Detect which cell encompasses the target text, then output its [X, Y] center coordinate. 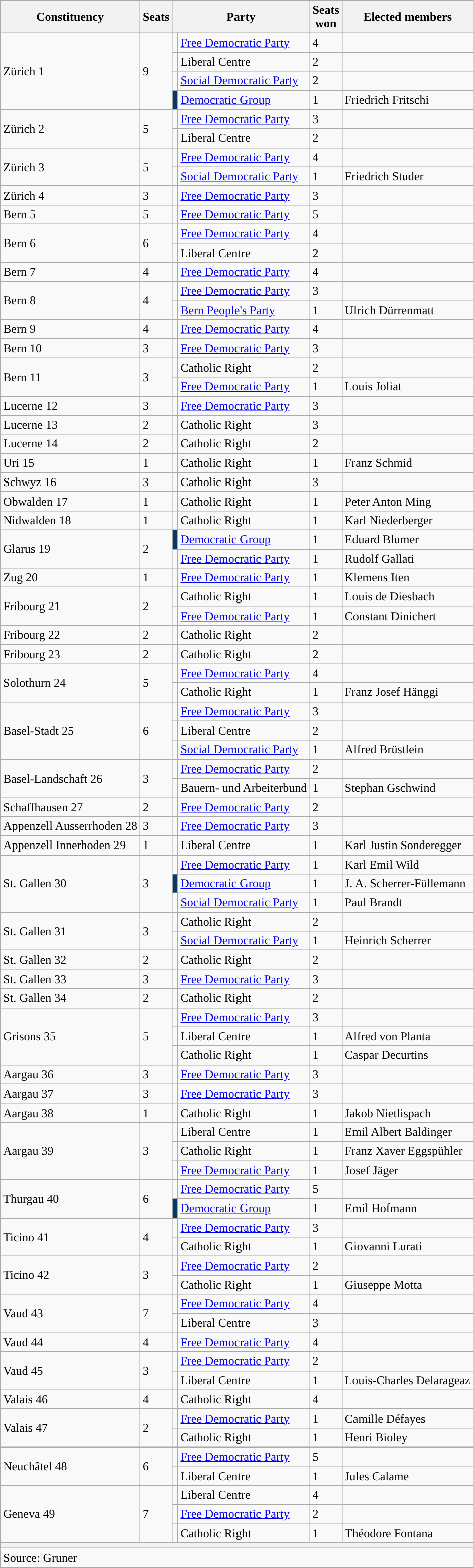
Basel-Landschaft 26 [70, 778]
St. Gallen 32 [70, 960]
St. Gallen 31 [70, 931]
Zürich 4 [70, 195]
Solothurn 24 [70, 683]
Bern 9 [70, 329]
Fribourg 22 [70, 635]
Jakob Nietlispach [408, 1113]
Zürich 1 [70, 71]
Bern 8 [70, 301]
Party [241, 17]
Louis Joliat [408, 387]
Aargau 39 [70, 1151]
Bauern- und Arbeiterbund [244, 788]
Vaud 43 [70, 1313]
Théodore Fontana [408, 1533]
Franz Xaver Eggspühler [408, 1151]
Eduard Blumer [408, 539]
St. Gallen 30 [70, 883]
Obwalden 17 [70, 501]
Neuchâtel 48 [70, 1466]
Fribourg 23 [70, 654]
Emil Hofmann [408, 1209]
Valais 46 [70, 1399]
Peter Anton Ming [408, 501]
Zürich 3 [70, 167]
St. Gallen 33 [70, 979]
J. A. Scherrer-Füllemann [408, 884]
Schaffhausen 27 [70, 807]
Appenzell Ausserrhoden 28 [70, 826]
Bern 11 [70, 377]
Seats [156, 17]
Constituency [70, 17]
Friedrich Fritschi [408, 100]
Basel-Stadt 25 [70, 731]
Franz Josef Hänggi [408, 692]
Valais 47 [70, 1428]
Karl Emil Wild [408, 864]
Alfred Brüstlein [408, 750]
Geneva 49 [70, 1514]
Bern People's Party [244, 310]
Uri 15 [70, 463]
Vaud 45 [70, 1371]
Bern 7 [70, 272]
Aargau 37 [70, 1094]
Bern 5 [70, 214]
Louis-Charles Delarageaz [408, 1380]
Heinrich Scherrer [408, 941]
Lucerne 12 [70, 406]
Giuseppe Motta [408, 1285]
Constant Dinichert [408, 616]
Aargau 38 [70, 1113]
Rudolf Gallati [408, 559]
Henri Bioley [408, 1437]
Karl Justin Sonderegger [408, 845]
Fribourg 21 [70, 607]
Emil Albert Baldinger [408, 1132]
Grisons 35 [70, 1036]
Louis de Diesbach [408, 597]
Thurgau 40 [70, 1199]
Bern 6 [70, 243]
Ticino 41 [70, 1237]
Karl Niederberger [408, 520]
Stephan Gschwind [408, 788]
Nidwalden 18 [70, 520]
Franz Schmid [408, 463]
Paul Brandt [408, 903]
Source: Gruner [237, 1558]
Schwyz 16 [70, 482]
Lucerne 14 [70, 444]
Seatswon [326, 17]
Alfred von Planta [408, 1036]
Zürich 2 [70, 129]
Appenzell Innerhoden 29 [70, 845]
Aargau 36 [70, 1074]
Josef Jäger [408, 1170]
Bern 10 [70, 348]
Zug 20 [70, 578]
Ulrich Dürrenmatt [408, 310]
Lucerne 13 [70, 425]
Friedrich Studer [408, 176]
Jules Calame [408, 1476]
Vaud 44 [70, 1342]
Elected members [408, 17]
Ticino 42 [70, 1275]
Caspar Decurtins [408, 1055]
Klemens Iten [408, 578]
St. Gallen 34 [70, 998]
Glarus 19 [70, 549]
Camille Défayes [408, 1418]
9 [156, 71]
Giovanni Lurati [408, 1247]
